For the text-containing cell, return its midpoint in [x, y] coordinate format. 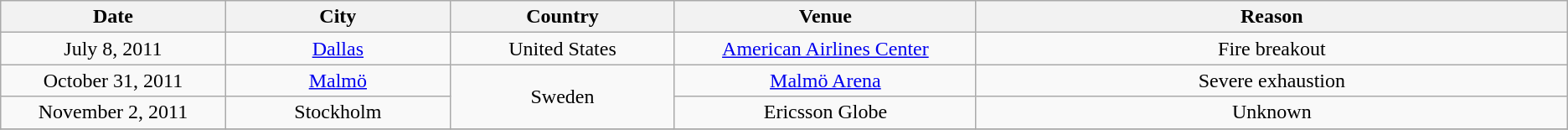
Malmö [338, 81]
Venue [825, 17]
Fire breakout [1271, 49]
Ericsson Globe [825, 112]
October 31, 2011 [113, 81]
July 8, 2011 [113, 49]
City [338, 17]
Malmö Arena [825, 81]
November 2, 2011 [113, 112]
Country [563, 17]
American Airlines Center [825, 49]
Stockholm [338, 112]
Dallas [338, 49]
Sweden [563, 96]
Unknown [1271, 112]
United States [563, 49]
Severe exhaustion [1271, 81]
Date [113, 17]
Reason [1271, 17]
